Identify which cell holds the provided text, then report its [x, y] central coordinate. 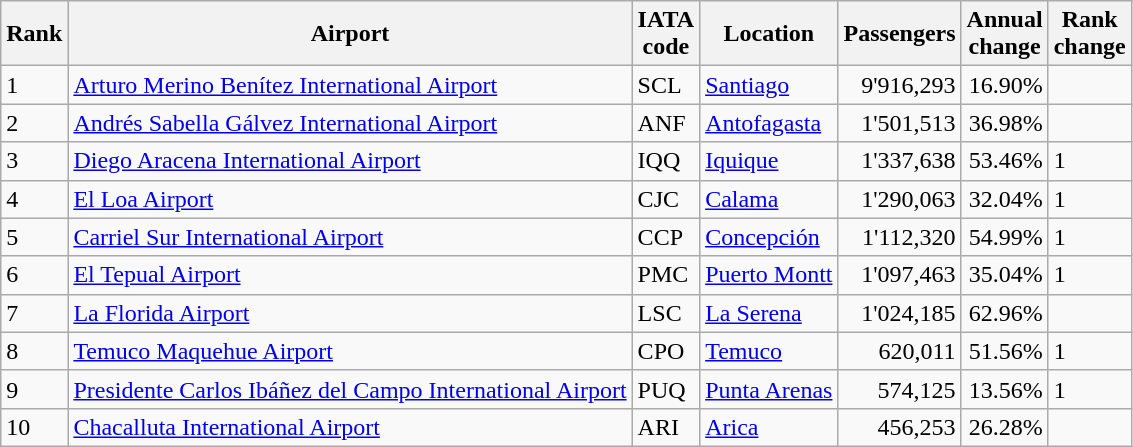
Presidente Carlos Ibáñez del Campo International Airport [350, 389]
CCP [666, 237]
26.28% [1004, 427]
PMC [666, 275]
16.90% [1004, 85]
La Serena [769, 313]
IQQ [666, 161]
36.98% [1004, 123]
1'112,320 [900, 237]
SCL [666, 85]
620,011 [900, 351]
574,125 [900, 389]
456,253 [900, 427]
1'337,638 [900, 161]
ANF [666, 123]
Iquique [769, 161]
3 [34, 161]
13.56% [1004, 389]
La Florida Airport [350, 313]
El Tepual Airport [350, 275]
1'290,063 [900, 199]
4 [34, 199]
Andrés Sabella Gálvez International Airport [350, 123]
Santiago [769, 85]
Passengers [900, 34]
Punta Arenas [769, 389]
9 [34, 389]
10 [34, 427]
Annualchange [1004, 34]
Chacalluta International Airport [350, 427]
2 [34, 123]
Arturo Merino Benítez International Airport [350, 85]
35.04% [1004, 275]
Antofagasta [769, 123]
Temuco [769, 351]
32.04% [1004, 199]
Carriel Sur International Airport [350, 237]
1'024,185 [900, 313]
8 [34, 351]
Concepción [769, 237]
54.99% [1004, 237]
Temuco Maquehue Airport [350, 351]
Rank [34, 34]
Puerto Montt [769, 275]
Diego Aracena International Airport [350, 161]
IATAcode [666, 34]
ARI [666, 427]
51.56% [1004, 351]
El Loa Airport [350, 199]
Arica [769, 427]
CPO [666, 351]
5 [34, 237]
62.96% [1004, 313]
1'097,463 [900, 275]
7 [34, 313]
6 [34, 275]
53.46% [1004, 161]
Calama [769, 199]
Location [769, 34]
1'501,513 [900, 123]
Airport [350, 34]
LSC [666, 313]
CJC [666, 199]
Rankchange [1090, 34]
9'916,293 [900, 85]
PUQ [666, 389]
